Provide the [X, Y] coordinate of the cell's center where the given text is located.  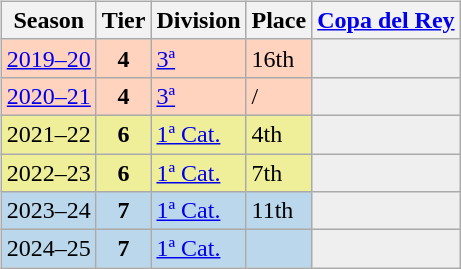
11th [279, 211]
7th [279, 173]
2023–24 [48, 211]
Place [279, 20]
4th [279, 134]
2024–25 [48, 249]
/ [279, 96]
Season [48, 20]
2019–20 [48, 58]
Copa del Rey [386, 20]
2020–21 [48, 96]
Division [198, 20]
2022–23 [48, 173]
2021–22 [48, 134]
Tier [124, 20]
16th [279, 58]
